Locate the cell with the specified text and output its (X, Y) center coordinate. 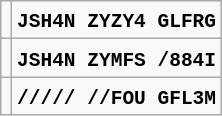
///// //FOU GFL3M (117, 96)
JSH4N ZYZY4 GLFRG (117, 20)
JSH4N ZYMFS /884I (117, 58)
